For the text-containing cell, return its midpoint in [X, Y] coordinate format. 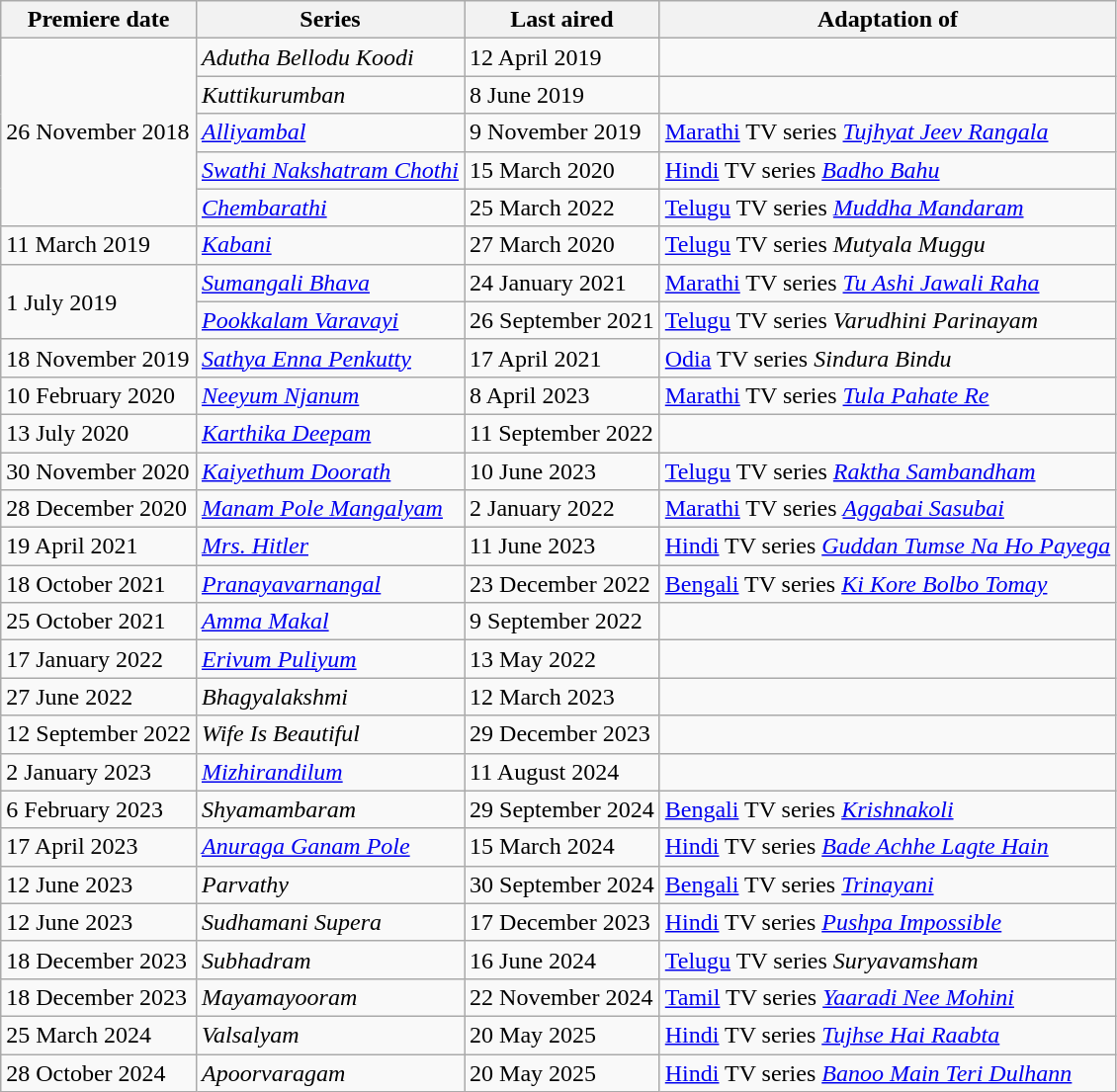
Pookkalam Varavayi [330, 320]
Apoorvaragam [330, 1072]
Bengali TV series Trinayani [888, 884]
12 April 2019 [562, 57]
Marathi TV series Tula Pahate Re [888, 395]
28 October 2024 [99, 1072]
30 September 2024 [562, 884]
Telugu TV series Raktha Sambandham [888, 471]
Sudhamani Supera [330, 922]
19 April 2021 [99, 546]
17 April 2023 [99, 847]
12 March 2023 [562, 697]
8 June 2019 [562, 95]
28 December 2020 [99, 509]
Valsalyam [330, 1035]
Sumangali Bhava [330, 283]
25 March 2022 [562, 208]
15 March 2024 [562, 847]
Bengali TV series Krishnakoli [888, 809]
2 January 2023 [99, 772]
16 June 2024 [562, 960]
11 June 2023 [562, 546]
27 March 2020 [562, 245]
27 June 2022 [99, 697]
13 July 2020 [99, 433]
Kabani [330, 245]
25 October 2021 [99, 622]
Marathi TV series Tujhyat Jeev Rangala [888, 132]
Marathi TV series Tu Ashi Jawali Raha [888, 283]
Mizhirandilum [330, 772]
Series [330, 20]
Last aired [562, 20]
29 December 2023 [562, 734]
Telugu TV series Varudhini Parinayam [888, 320]
Amma Makal [330, 622]
Manam Pole Mangalyam [330, 509]
Adaptation of [888, 20]
17 April 2021 [562, 358]
25 March 2024 [99, 1035]
24 January 2021 [562, 283]
9 November 2019 [562, 132]
Parvathy [330, 884]
15 March 2020 [562, 170]
11 September 2022 [562, 433]
Anuraga Ganam Pole [330, 847]
17 January 2022 [99, 659]
Tamil TV series Yaaradi Nee Mohini [888, 997]
Premiere date [99, 20]
Subhadram [330, 960]
Kuttikurumban [330, 95]
Wife Is Beautiful [330, 734]
12 September 2022 [99, 734]
13 May 2022 [562, 659]
11 August 2024 [562, 772]
23 December 2022 [562, 584]
Hindi TV series Pushpa Impossible [888, 922]
10 June 2023 [562, 471]
26 September 2021 [562, 320]
Hindi TV series Bade Achhe Lagte Hain [888, 847]
1 July 2019 [99, 301]
9 September 2022 [562, 622]
17 December 2023 [562, 922]
Alliyambal [330, 132]
Hindi TV series Banoo Main Teri Dulhann [888, 1072]
10 February 2020 [99, 395]
26 November 2018 [99, 132]
Bhagyalakshmi [330, 697]
18 October 2021 [99, 584]
Telugu TV series Muddha Mandaram [888, 208]
30 November 2020 [99, 471]
Bengali TV series Ki Kore Bolbo Tomay [888, 584]
Erivum Puliyum [330, 659]
Hindi TV series Guddan Tumse Na Ho Payega [888, 546]
Adutha Bellodu Koodi [330, 57]
Shyamambaram [330, 809]
11 March 2019 [99, 245]
Hindi TV series Badho Bahu [888, 170]
Swathi Nakshatram Chothi [330, 170]
Sathya Enna Penkutty [330, 358]
Mrs. Hitler [330, 546]
29 September 2024 [562, 809]
8 April 2023 [562, 395]
Chembarathi [330, 208]
Neeyum Njanum [330, 395]
Karthika Deepam [330, 433]
Mayamayooram [330, 997]
18 November 2019 [99, 358]
Marathi TV series Aggabai Sasubai [888, 509]
Telugu TV series Suryavamsham [888, 960]
Telugu TV series Mutyala Muggu [888, 245]
2 January 2022 [562, 509]
Pranayavarnangal [330, 584]
Odia TV series Sindura Bindu [888, 358]
6 February 2023 [99, 809]
Kaiyethum Doorath [330, 471]
Hindi TV series Tujhse Hai Raabta [888, 1035]
22 November 2024 [562, 997]
